Return the [X, Y] coordinate for the center point of the cell that contains the specified text.  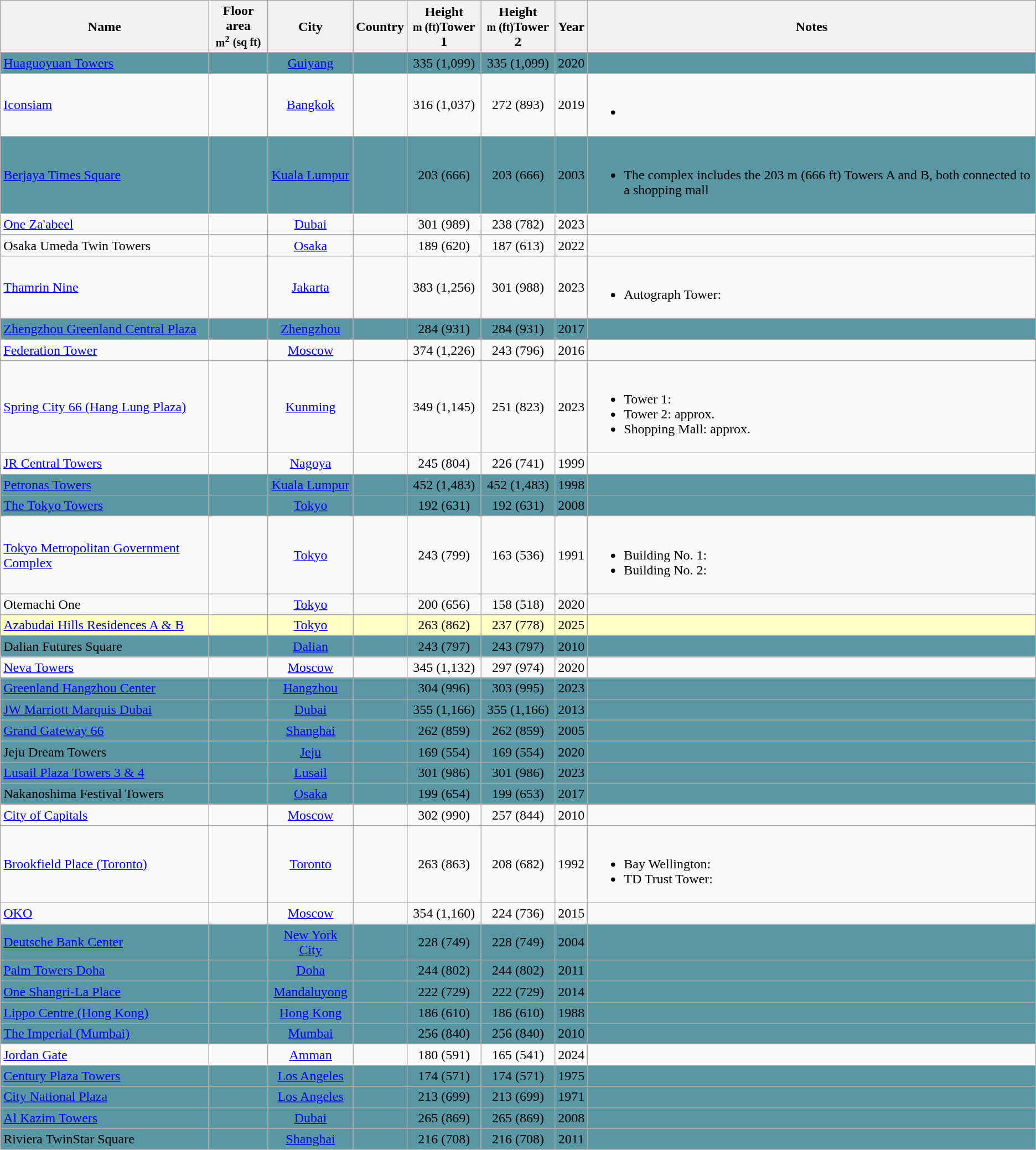
Huaguoyuan Towers [105, 63]
272 (893) [518, 105]
Hangzhou [310, 688]
1992 [571, 864]
Heightm (ft)Tower 1 [444, 27]
Riviera TwinStar Square [105, 1139]
304 (996) [444, 688]
2019 [571, 105]
2003 [571, 175]
1999 [571, 464]
Dalian [310, 646]
1988 [571, 1013]
Autograph Tower: [812, 287]
297 (974) [518, 667]
Grand Gateway 66 [105, 731]
Zhengzhou Greenland Central Plaza [105, 329]
Petronas Towers [105, 485]
Jordan Gate [105, 1055]
Jeju Dream Towers [105, 752]
Zhengzhou [310, 329]
Bay Wellington: TD Trust Tower: [812, 864]
187 (613) [518, 245]
263 (862) [444, 625]
243 (796) [518, 350]
Tower 1: Tower 2: approx. Shopping Mall: approx. [812, 406]
One Shangri-La Place [105, 992]
The complex includes the 203 m (666 ft) Towers A and B, both connected to a shopping mall [812, 175]
1998 [571, 485]
2022 [571, 245]
Lusail [310, 773]
2014 [571, 992]
The Tokyo Towers [105, 506]
316 (1,037) [444, 105]
199 (654) [444, 794]
Lippo Centre (Hong Kong) [105, 1013]
Azabudai Hills Residences A & B [105, 625]
Bangkok [310, 105]
Mumbai [310, 1034]
383 (1,256) [444, 287]
243 (799) [444, 555]
Lusail Plaza Towers 3 & 4 [105, 773]
City [310, 27]
Hong Kong [310, 1013]
City of Capitals [105, 815]
165 (541) [518, 1055]
Nagoya [310, 464]
2013 [571, 709]
237 (778) [518, 625]
2005 [571, 731]
Otemachi One [105, 604]
180 (591) [444, 1055]
374 (1,226) [444, 350]
1975 [571, 1076]
Nakanoshima Festival Towers [105, 794]
Spring City 66 (Hang Lung Plaza) [105, 406]
2024 [571, 1055]
208 (682) [518, 864]
Notes [812, 27]
The Imperial (Mumbai) [105, 1034]
Iconsiam [105, 105]
One Za'abeel [105, 224]
1971 [571, 1097]
OKO [105, 914]
2015 [571, 914]
263 (863) [444, 864]
Berjaya Times Square [105, 175]
354 (1,160) [444, 914]
302 (990) [444, 815]
JW Marriott Marquis Dubai [105, 709]
349 (1,145) [444, 406]
345 (1,132) [444, 667]
Kunming [310, 406]
Jeju [310, 752]
2016 [571, 350]
2025 [571, 625]
301 (988) [518, 287]
Thamrin Nine [105, 287]
Jakarta [310, 287]
1991 [571, 555]
257 (844) [518, 815]
Osaka Umeda Twin Towers [105, 245]
City National Plaza [105, 1097]
Building No. 1: Building No. 2: [812, 555]
Floor aream2 (sq ft) [238, 27]
2004 [571, 942]
JR Central Towers [105, 464]
Heightm (ft)Tower 2 [518, 27]
Guiyang [310, 63]
Palm Towers Doha [105, 971]
Al Kazim Towers [105, 1118]
189 (620) [444, 245]
Greenland Hangzhou Center [105, 688]
163 (536) [518, 555]
Year [571, 27]
245 (804) [444, 464]
Tokyo Metropolitan Government Complex [105, 555]
Brookfield Place (Toronto) [105, 864]
226 (741) [518, 464]
158 (518) [518, 604]
303 (995) [518, 688]
Doha [310, 971]
Federation Tower [105, 350]
Neva Towers [105, 667]
Mandaluyong [310, 992]
301 (989) [444, 224]
Century Plaza Towers [105, 1076]
Toronto [310, 864]
Dalian Futures Square [105, 646]
Country [380, 27]
224 (736) [518, 914]
251 (823) [518, 406]
199 (653) [518, 794]
Name [105, 27]
Amman [310, 1055]
New York City [310, 942]
238 (782) [518, 224]
200 (656) [444, 604]
Deutsche Bank Center [105, 942]
